Search for the cell housing the specified text and yield its (x, y) center coordinate. 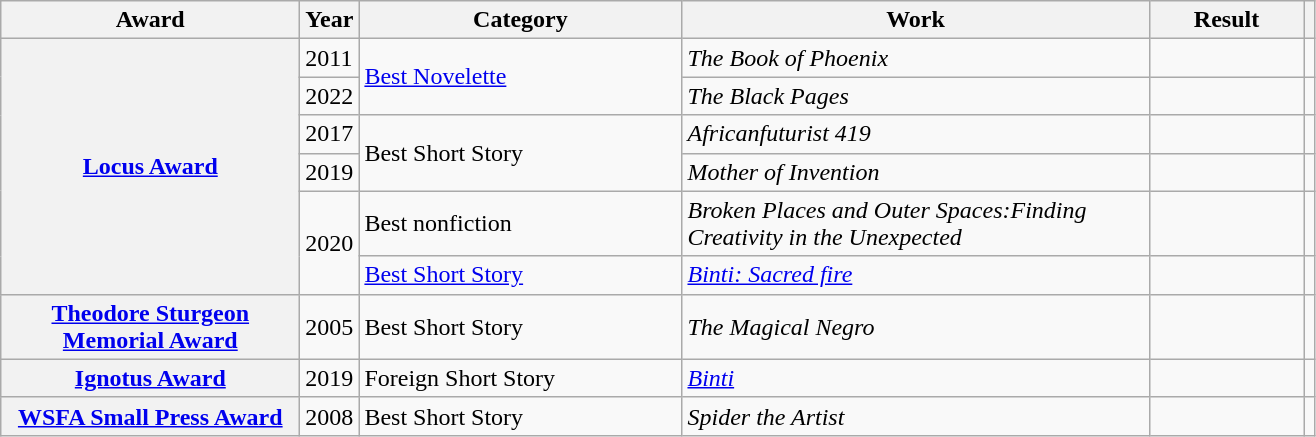
Africanfuturist 419 (916, 134)
Ignotus Award (150, 378)
2017 (330, 134)
Mother of Invention (916, 172)
Binti (916, 378)
Locus Award (150, 166)
Category (520, 20)
The Black Pages (916, 96)
Spider the Artist (916, 416)
2022 (330, 96)
Best Novelette (520, 77)
Binti: Sacred fire (916, 275)
2008 (330, 416)
The Book of Phoenix (916, 58)
Result (1226, 20)
WSFA Small Press Award (150, 416)
2011 (330, 58)
Broken Places and Outer Spaces:Finding Creativity in the Unexpected (916, 224)
2005 (330, 326)
Best nonfiction (520, 224)
Award (150, 20)
Foreign Short Story (520, 378)
The Magical Negro (916, 326)
2020 (330, 242)
Work (916, 20)
Theodore Sturgeon Memorial Award (150, 326)
Year (330, 20)
